Capture the cell that displays the provided text and extract its [x, y] central coordinate. 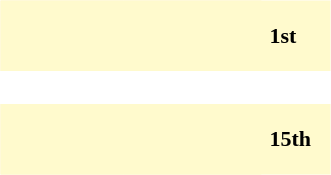
1st [296, 35]
15th [296, 139]
